Return the [x, y] coordinate for the center point of the cell that contains the specified text.  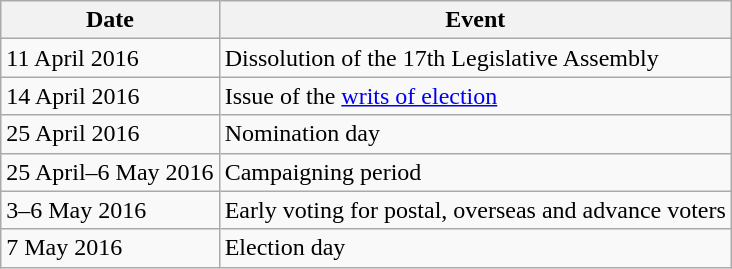
Campaigning period [475, 172]
11 April 2016 [110, 58]
Election day [475, 248]
Nomination day [475, 134]
3–6 May 2016 [110, 210]
25 April–6 May 2016 [110, 172]
Dissolution of the 17th Legislative Assembly [475, 58]
Issue of the writs of election [475, 96]
14 April 2016 [110, 96]
Event [475, 20]
Early voting for postal, overseas and advance voters [475, 210]
25 April 2016 [110, 134]
Date [110, 20]
7 May 2016 [110, 248]
